Identify which cell holds the provided text, then report its [X, Y] central coordinate. 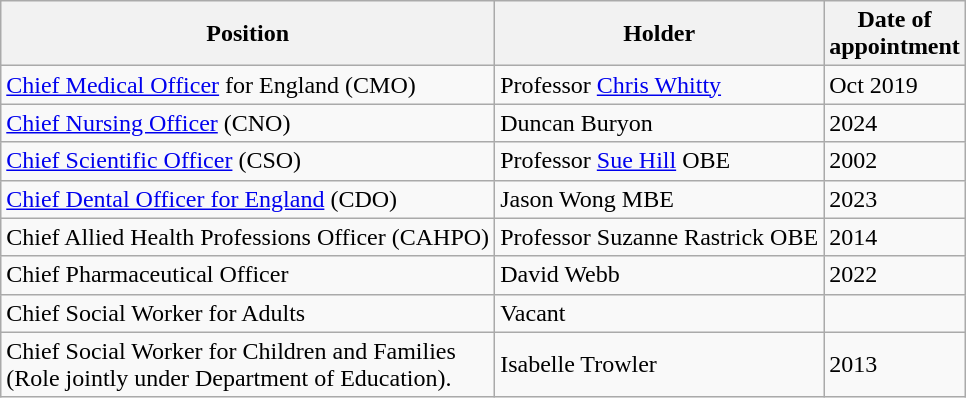
Professor Suzanne Rastrick OBE [660, 237]
2024 [895, 123]
Chief Social Worker for Children and Families(Role jointly under Department of Education). [248, 364]
Chief Social Worker for Adults [248, 313]
Chief Allied Health Professions Officer (CAHPO) [248, 237]
2002 [895, 161]
Chief Dental Officer for England (CDO) [248, 199]
Date ofappointment [895, 34]
Vacant [660, 313]
Chief Medical Officer for England (CMO) [248, 85]
Jason Wong MBE [660, 199]
Holder [660, 34]
2023 [895, 199]
Chief Scientific Officer (CSO) [248, 161]
Professor Sue Hill OBE [660, 161]
2014 [895, 237]
David Webb [660, 275]
Professor Chris Whitty [660, 85]
Duncan Buryon [660, 123]
Isabelle Trowler [660, 364]
Oct 2019 [895, 85]
2022 [895, 275]
Chief Pharmaceutical Officer [248, 275]
2013 [895, 364]
Position [248, 34]
Chief Nursing Officer (CNO) [248, 123]
